Extract the [X, Y] coordinate from the center of the cell holding the provided text.  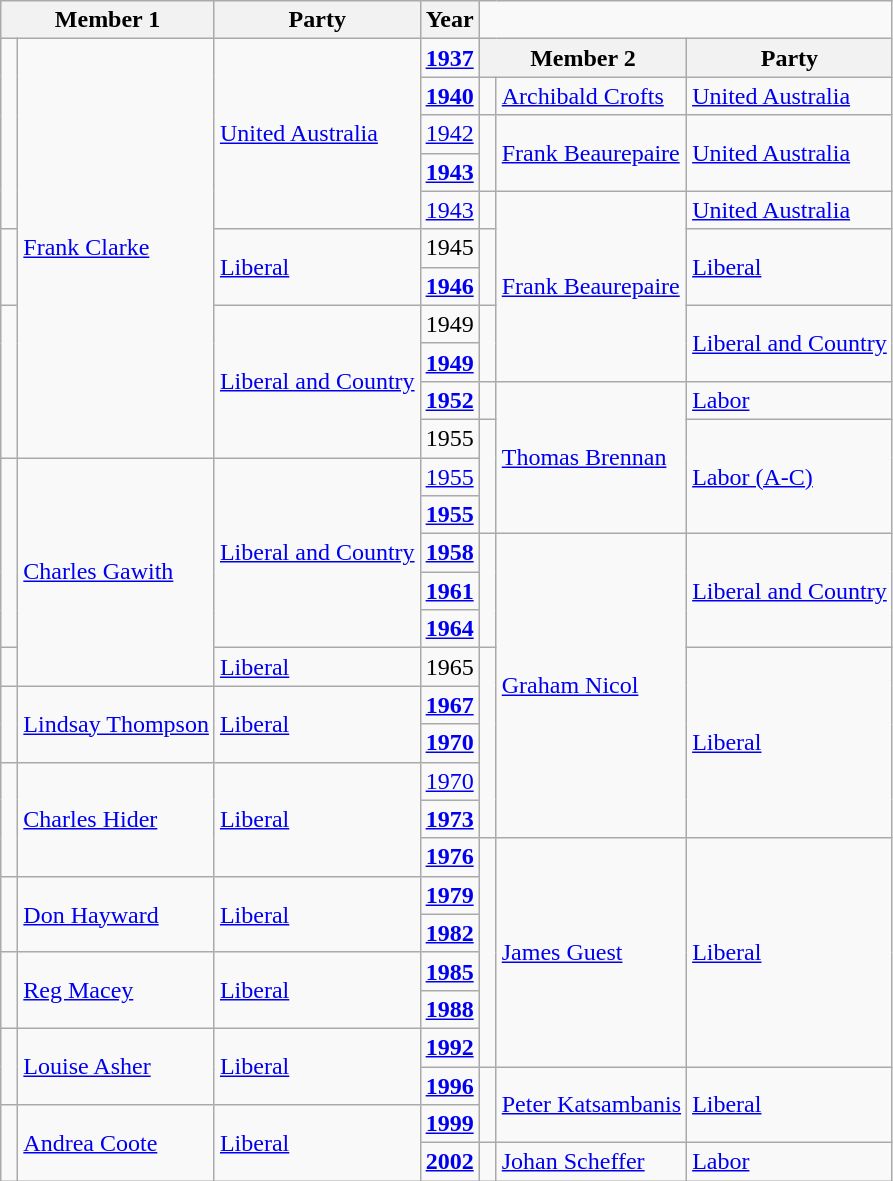
1985 [450, 971]
1988 [450, 1009]
1961 [450, 591]
Peter Katsambanis [591, 1104]
2002 [450, 1162]
1982 [450, 933]
Labor (A-C) [790, 476]
Lindsay Thompson [116, 724]
James Guest [591, 952]
1976 [450, 857]
Reg Macey [116, 990]
1964 [450, 629]
Louise Asher [116, 1066]
1946 [450, 286]
Andrea Coote [116, 1143]
Johan Scheffer [591, 1162]
1965 [450, 667]
Member 1 [108, 20]
1979 [450, 895]
1992 [450, 1047]
Charles Hider [116, 819]
Year [450, 20]
Don Hayward [116, 914]
1958 [450, 553]
1945 [450, 248]
1942 [450, 134]
1999 [450, 1124]
1996 [450, 1085]
Frank Clarke [116, 248]
1940 [450, 96]
Thomas Brennan [591, 457]
Member 2 [582, 58]
1937 [450, 58]
Archibald Crofts [591, 96]
1967 [450, 705]
Graham Nicol [591, 686]
1973 [450, 819]
Charles Gawith [116, 572]
1952 [450, 400]
